Output the (X, Y) coordinate of the center of the cell containing the given text.  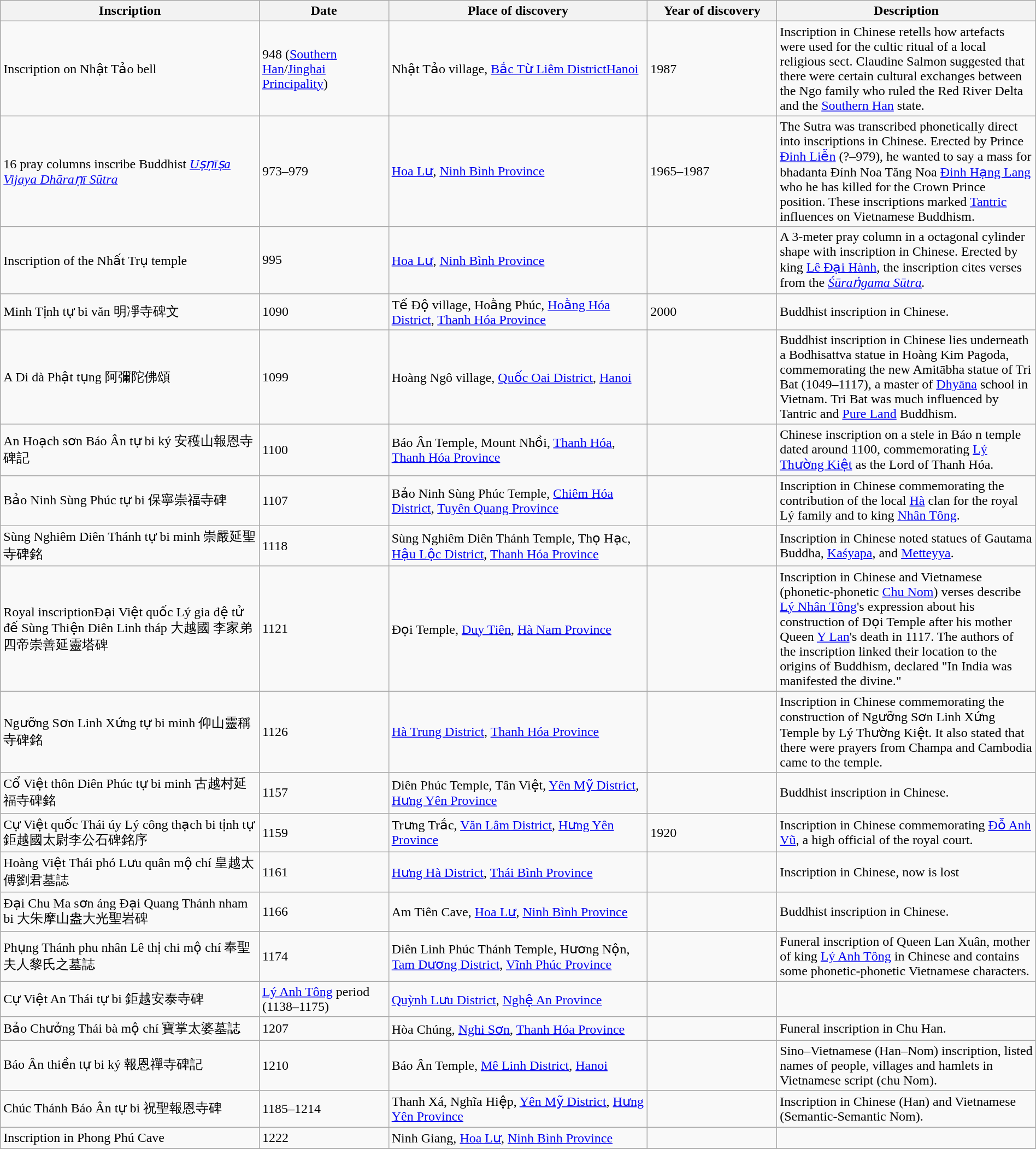
Inscription in Chinese commemorating Đỗ Anh Vũ, a high official of the royal court. (906, 833)
Sino–Vietnamese (Han–Nom) inscription, listed names of people, villages and hamlets in Vietnamese script (chu Nom). (906, 1065)
16 pray columns inscribe Buddhist Uṣṇīṣa Vijaya Dhāraṇī Sūtra (130, 172)
Tế Độ village, Hoằng Phúc, Hoằng Hóa District, Thanh Hóa Province (518, 311)
Inscription in Chinese, now is lost (906, 872)
Thanh Xá, Nghĩa Hiệp, Yên Mỹ District, Hưng Yên Province (518, 1109)
Đọi Temple, Duy Tiên, Hà Nam Province (518, 628)
Date (323, 11)
Minh Tịnh tự bi văn 明凈寺碑文 (130, 311)
Báo Ân thiền tự bi ký 報恩禪寺碑記 (130, 1065)
Description (906, 11)
2000 (713, 311)
Inscription on Nhật Tảo bell (130, 69)
Bảo Ninh Sùng Phúc tự bi 保寧崇福寺碑 (130, 500)
Cự Việt An Thái tự bi 鉅越安泰寺碑 (130, 999)
Place of discovery (518, 11)
1166 (323, 911)
Am Tiên Cave, Hoa Lư, Ninh Bình Province (518, 911)
Year of discovery (713, 11)
1099 (323, 377)
Sùng Nghiêm Diên Thánh Temple, Thọ Hạc, Hậu Lộc District, Thanh Hóa Province (518, 546)
Hoàng Ngô village, Quốc Oai District, Hanoi (518, 377)
Sùng Nghiêm Diên Thánh tự bi minh 崇嚴延聖寺碑銘 (130, 546)
1107 (323, 500)
Hoàng Việt Thái phó Lưu quân mộ chí 皇越太傅劉君墓誌 (130, 872)
995 (323, 260)
1090 (323, 311)
Funeral inscription of Queen Lan Xuân, mother of king Lý Anh Tông in Chinese and contains some phonetic-phonetic Vietnamese characters. (906, 956)
Báo Ân Temple, Mê Linh District, Hanoi (518, 1065)
Royal inscriptionĐại Việt quốc Lý gia đệ tử đế Sùng Thiện Diên Linh tháp 大越國 李家弟四帝崇善延靈塔碑 (130, 628)
948 (Southern Han/Jinghai Principality) (323, 69)
Diên Linh Phúc Thánh Temple, Hương Nộn, Tam Dương District, Vĩnh Phúc Province (518, 956)
Chinese inscription on a stele in Báo n temple dated around 1100, commemorating Lý Thường Kiệt as the Lord of Thanh Hóa. (906, 450)
Trưng Trắc, Văn Lâm District, Hưng Yên Province (518, 833)
A Di đà Phật tụng 阿彌陀佛頌 (130, 377)
1987 (713, 69)
1121 (323, 628)
1174 (323, 956)
1222 (323, 1138)
Quỳnh Lưu District, Nghệ An Province (518, 999)
Báo Ân Temple, Mount Nhồi, Thanh Hóa, Thanh Hóa Province (518, 450)
1100 (323, 450)
Cự Việt quốc Thái úy Lý công thạch bi tịnh tự 鉅越國太尉李公石碑銘序 (130, 833)
Inscription in Chinese (Han) and Vietnamese (Semantic-Semantic Nom). (906, 1109)
Inscription (130, 11)
Chúc Thánh Báo Ân tự bi 祝聖報恩寺碑 (130, 1109)
1185–1214 (323, 1109)
An Hoạch sơn Báo Ân tự bi ký 安穫山報恩寺碑記 (130, 450)
1159 (323, 833)
Hà Trung District, Thanh Hóa Province (518, 732)
Ninh Giang, Hoa Lư, Ninh Bình Province (518, 1138)
Inscription in Phong Phú Cave (130, 1138)
1207 (323, 1028)
Bảo Ninh Sùng Phúc Temple, Chiêm Hóa District, Tuyên Quang Province (518, 500)
Lý Anh Tông period (1138–1175) (323, 999)
Diên Phúc Temple, Tân Việt, Yên Mỹ District, Hưng Yên Province (518, 793)
Nhật Tảo village, Bắc Từ Liêm DistrictHanoi (518, 69)
Phụng Thánh phu nhân Lê thị chi mộ chí 奉聖夫人黎氏之墓誌 (130, 956)
Ngưỡng Sơn Linh Xứng tự bi minh 仰山靈稱寺碑銘 (130, 732)
Đại Chu Ma sơn áng Đại Quang Thánh nham bi 大朱摩山盎大光聖岩碑 (130, 911)
1157 (323, 793)
973–979 (323, 172)
1965–1987 (713, 172)
1126 (323, 732)
Hòa Chúng, Nghi Sơn, Thanh Hóa Province (518, 1028)
Cổ Việt thôn Diên Phúc tự bi minh 古越村延福寺碑銘 (130, 793)
1161 (323, 872)
1920 (713, 833)
1118 (323, 546)
Bảo Chưởng Thái bà mộ chí 寶掌太婆墓誌 (130, 1028)
Funeral inscription in Chu Han. (906, 1028)
Inscription of the Nhất Trụ temple (130, 260)
1210 (323, 1065)
Hưng Hà District, Thái Bình Province (518, 872)
Inscription in Chinese commemorating the contribution of the local Hà clan for the royal Lý family and to king Nhân Tông. (906, 500)
Inscription in Chinese noted statues of Gautama Buddha, Kaśyapa, and Metteyya. (906, 546)
